Scan for the cell matching the given text and deliver its [x, y] coordinate at center. 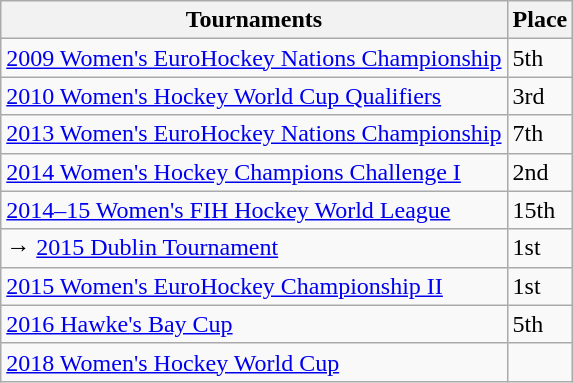
2013 Women's EuroHockey Nations Championship [254, 134]
2016 Hawke's Bay Cup [254, 324]
2nd [540, 172]
7th [540, 134]
2009 Women's EuroHockey Nations Championship [254, 58]
3rd [540, 96]
→ 2015 Dublin Tournament [254, 248]
2018 Women's Hockey World Cup [254, 362]
Place [540, 20]
Tournaments [254, 20]
2015 Women's EuroHockey Championship II [254, 286]
2014–15 Women's FIH Hockey World League [254, 210]
15th [540, 210]
2014 Women's Hockey Champions Challenge I [254, 172]
2010 Women's Hockey World Cup Qualifiers [254, 96]
